From the cell containing the given text, extract its center point as (X, Y) coordinate. 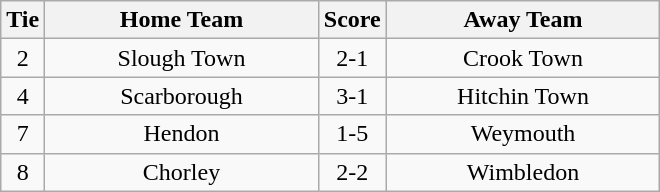
Hitchin Town (523, 96)
Score (352, 20)
Tie (23, 20)
Wimbledon (523, 172)
2-2 (352, 172)
3-1 (352, 96)
2 (23, 58)
Crook Town (523, 58)
1-5 (352, 134)
Scarborough (182, 96)
8 (23, 172)
7 (23, 134)
4 (23, 96)
Away Team (523, 20)
Weymouth (523, 134)
Home Team (182, 20)
2-1 (352, 58)
Slough Town (182, 58)
Chorley (182, 172)
Hendon (182, 134)
